Find where the given text appears and provide that cell's center as [x, y] coordinate. 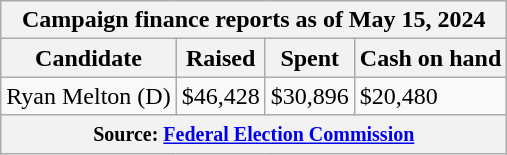
Campaign finance reports as of May 15, 2024 [254, 20]
Candidate [88, 58]
Spent [310, 58]
$20,480 [430, 96]
Ryan Melton (D) [88, 96]
Source: Federal Election Commission [254, 134]
$46,428 [220, 96]
Cash on hand [430, 58]
Raised [220, 58]
$30,896 [310, 96]
